Capture the cell that displays the provided text and extract its [X, Y] central coordinate. 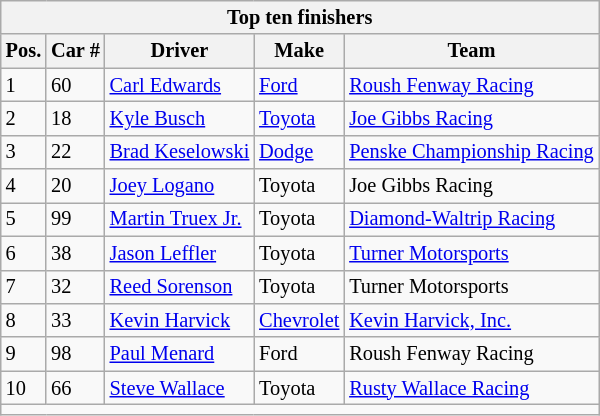
Kyle Busch [180, 118]
9 [24, 354]
Car # [76, 51]
Kevin Harvick [180, 320]
Rusty Wallace Racing [471, 388]
Chevrolet [299, 320]
Team [471, 51]
2 [24, 118]
Driver [180, 51]
8 [24, 320]
Diamond-Waltrip Racing [471, 219]
20 [76, 186]
7 [24, 287]
Brad Keselowski [180, 152]
10 [24, 388]
99 [76, 219]
Joey Logano [180, 186]
18 [76, 118]
Penske Championship Racing [471, 152]
Pos. [24, 51]
Kevin Harvick, Inc. [471, 320]
22 [76, 152]
Carl Edwards [180, 85]
5 [24, 219]
1 [24, 85]
60 [76, 85]
6 [24, 253]
32 [76, 287]
Make [299, 51]
Steve Wallace [180, 388]
66 [76, 388]
Paul Menard [180, 354]
Top ten finishers [300, 17]
33 [76, 320]
Reed Sorenson [180, 287]
Dodge [299, 152]
98 [76, 354]
Jason Leffler [180, 253]
4 [24, 186]
3 [24, 152]
38 [76, 253]
Martin Truex Jr. [180, 219]
